Find where the given text appears and provide that cell's center as [x, y] coordinate. 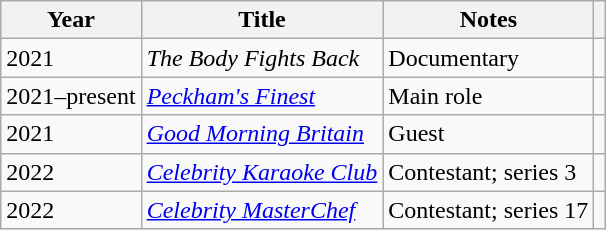
Title [262, 20]
Celebrity MasterChef [262, 210]
Guest [488, 134]
Year [71, 20]
Contestant; series 17 [488, 210]
Main role [488, 96]
Contestant; series 3 [488, 172]
Notes [488, 20]
Good Morning Britain [262, 134]
Peckham's Finest [262, 96]
The Body Fights Back [262, 58]
2021–present [71, 96]
Documentary [488, 58]
Celebrity Karaoke Club [262, 172]
